Determine the [X, Y] coordinate at the center of the cell enclosing the given text.  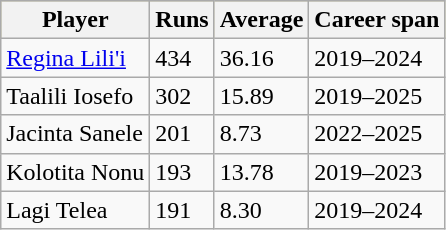
Career span [377, 20]
Regina Lili'i [76, 58]
193 [182, 172]
Kolotita Nonu [76, 172]
36.16 [262, 58]
302 [182, 96]
201 [182, 134]
Player [76, 20]
Jacinta Sanele [76, 134]
2022–2025 [377, 134]
434 [182, 58]
Average [262, 20]
Lagi Telea [76, 210]
191 [182, 210]
15.89 [262, 96]
Runs [182, 20]
2019–2025 [377, 96]
8.30 [262, 210]
8.73 [262, 134]
13.78 [262, 172]
2019–2023 [377, 172]
Taalili Iosefo [76, 96]
